Pinpoint the cell where the given text exists, returning its [X, Y] midpoint coordinate. 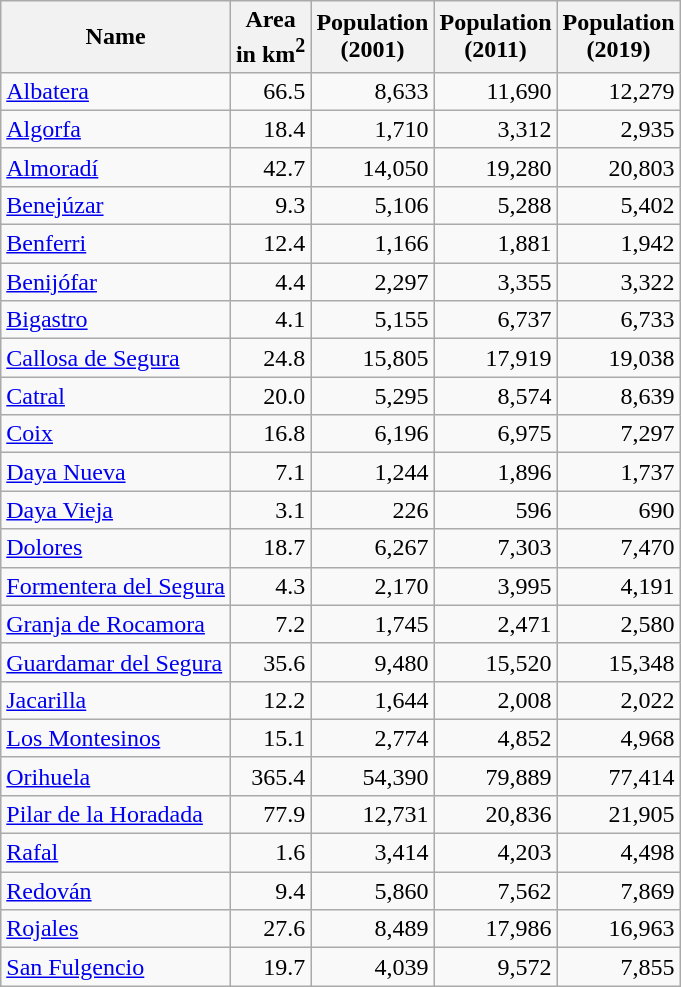
Rojales [116, 929]
66.5 [270, 91]
4,039 [372, 967]
7,303 [496, 548]
16,963 [618, 929]
San Fulgencio [116, 967]
7.2 [270, 624]
35.6 [270, 662]
226 [372, 510]
Pilar de la Horadada [116, 814]
20,836 [496, 814]
5,155 [372, 320]
6,737 [496, 320]
Daya Nueva [116, 472]
24.8 [270, 358]
4,203 [496, 853]
54,390 [372, 776]
15.1 [270, 738]
14,050 [372, 167]
15,520 [496, 662]
77,414 [618, 776]
1,896 [496, 472]
4,968 [618, 738]
Callosa de Segura [116, 358]
Formentera del Segura [116, 586]
596 [496, 510]
Albatera [116, 91]
Los Montesinos [116, 738]
1,644 [372, 700]
4.3 [270, 586]
3,355 [496, 282]
1,166 [372, 244]
Benejúzar [116, 205]
20.0 [270, 396]
6,975 [496, 434]
690 [618, 510]
4,852 [496, 738]
2,022 [618, 700]
21,905 [618, 814]
Jacarilla [116, 700]
3,312 [496, 129]
4,498 [618, 853]
4.4 [270, 282]
42.7 [270, 167]
19.7 [270, 967]
Guardamar del Segura [116, 662]
Redován [116, 891]
19,038 [618, 358]
5,295 [372, 396]
1,244 [372, 472]
Daya Vieja [116, 510]
Bigastro [116, 320]
3,995 [496, 586]
79,889 [496, 776]
7.1 [270, 472]
Benferri [116, 244]
Coix [116, 434]
1.6 [270, 853]
19,280 [496, 167]
17,986 [496, 929]
Granja de Rocamora [116, 624]
15,805 [372, 358]
7,297 [618, 434]
3,414 [372, 853]
Rafal [116, 853]
2,008 [496, 700]
2,935 [618, 129]
9.3 [270, 205]
Population(2011) [496, 37]
6,733 [618, 320]
27.6 [270, 929]
1,881 [496, 244]
16.8 [270, 434]
3.1 [270, 510]
18.7 [270, 548]
4.1 [270, 320]
7,562 [496, 891]
3,322 [618, 282]
8,574 [496, 396]
12,731 [372, 814]
8,633 [372, 91]
8,639 [618, 396]
Name [116, 37]
Algorfa [116, 129]
6,267 [372, 548]
18.4 [270, 129]
7,855 [618, 967]
1,942 [618, 244]
20,803 [618, 167]
2,297 [372, 282]
5,860 [372, 891]
2,170 [372, 586]
5,402 [618, 205]
Areain km2 [270, 37]
17,919 [496, 358]
9,572 [496, 967]
Dolores [116, 548]
1,737 [618, 472]
12,279 [618, 91]
365.4 [270, 776]
12.4 [270, 244]
4,191 [618, 586]
2,471 [496, 624]
1,745 [372, 624]
7,470 [618, 548]
Catral [116, 396]
12.2 [270, 700]
9,480 [372, 662]
2,774 [372, 738]
77.9 [270, 814]
5,106 [372, 205]
15,348 [618, 662]
Population(2019) [618, 37]
Benijófar [116, 282]
1,710 [372, 129]
11,690 [496, 91]
7,869 [618, 891]
Almoradí [116, 167]
8,489 [372, 929]
Orihuela [116, 776]
Population(2001) [372, 37]
5,288 [496, 205]
9.4 [270, 891]
2,580 [618, 624]
6,196 [372, 434]
